Detect which cell encompasses the target text, then output its (x, y) center coordinate. 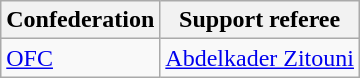
Support referee (260, 20)
Abdelkader Zitouni (260, 58)
OFC (80, 58)
Confederation (80, 20)
